Scan for the cell matching the given text and deliver its [X, Y] coordinate at center. 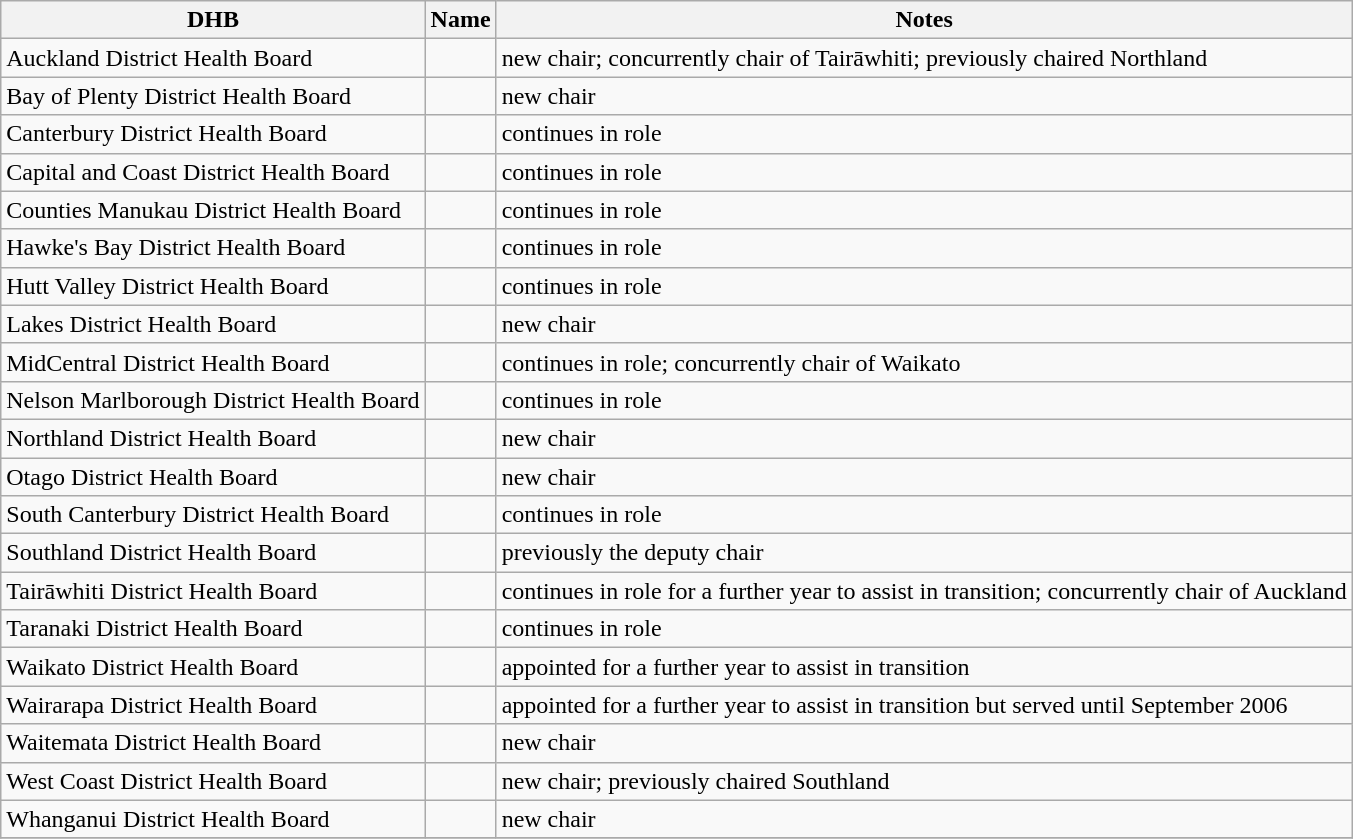
new chair; concurrently chair of Tairāwhiti; previously chaired Northland [924, 58]
Capital and Coast District Health Board [213, 172]
Taranaki District Health Board [213, 629]
continues in role; concurrently chair of Waikato [924, 362]
Hutt Valley District Health Board [213, 286]
appointed for a further year to assist in transition but served until September 2006 [924, 705]
Tairāwhiti District Health Board [213, 591]
Otago District Health Board [213, 477]
appointed for a further year to assist in transition [924, 667]
previously the deputy chair [924, 553]
Counties Manukau District Health Board [213, 210]
Lakes District Health Board [213, 324]
Notes [924, 20]
Name [460, 20]
Whanganui District Health Board [213, 819]
Northland District Health Board [213, 438]
continues in role for a further year to assist in transition; concurrently chair of Auckland [924, 591]
Nelson Marlborough District Health Board [213, 400]
Southland District Health Board [213, 553]
Bay of Plenty District Health Board [213, 96]
West Coast District Health Board [213, 781]
Waitemata District Health Board [213, 743]
Wairarapa District Health Board [213, 705]
DHB [213, 20]
Canterbury District Health Board [213, 134]
new chair; previously chaired Southland [924, 781]
Auckland District Health Board [213, 58]
MidCentral District Health Board [213, 362]
Hawke's Bay District Health Board [213, 248]
Waikato District Health Board [213, 667]
South Canterbury District Health Board [213, 515]
